Scan for the cell matching the given text and deliver its (X, Y) coordinate at center. 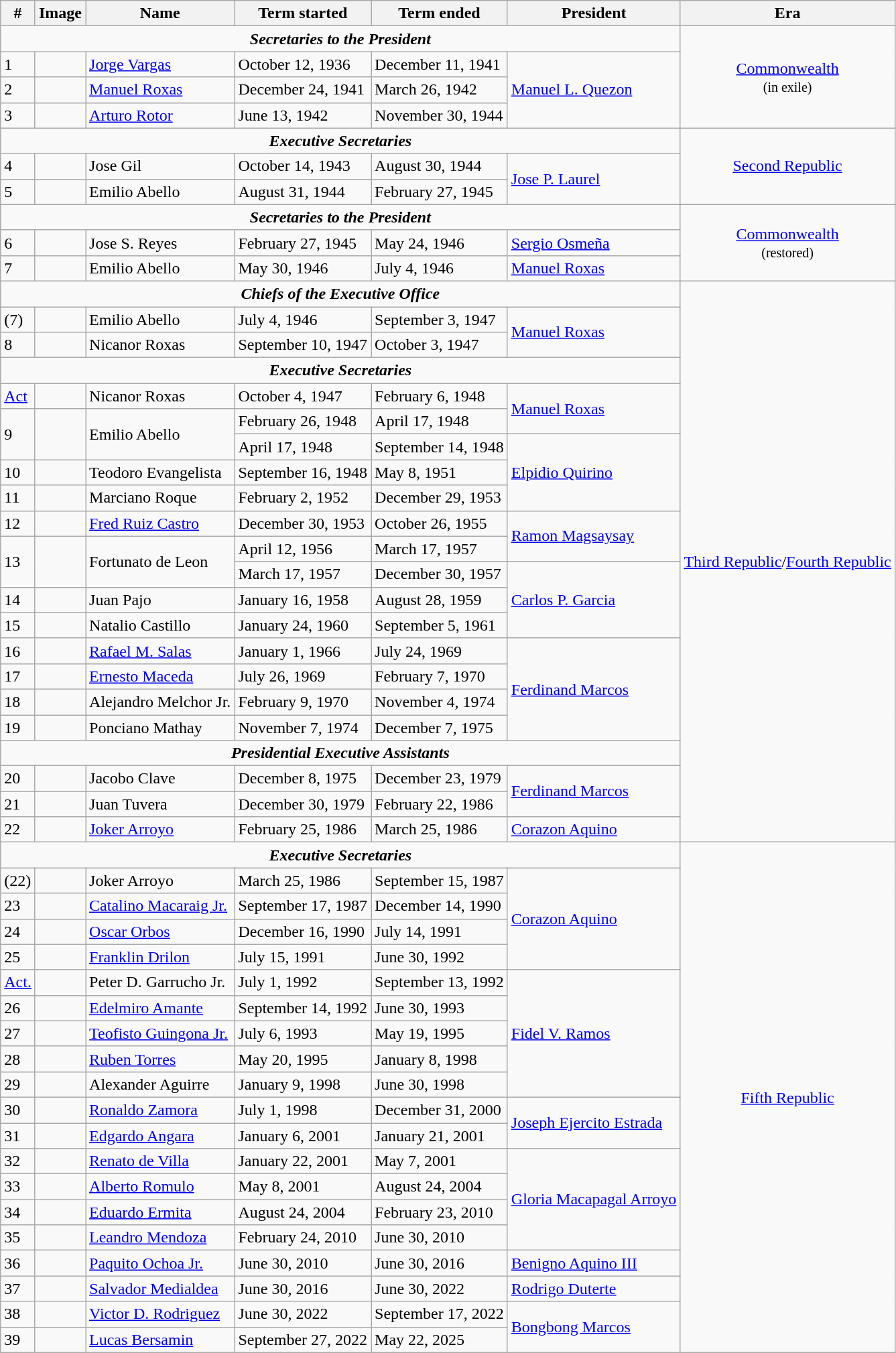
37 (18, 1289)
Elpidio Quirino (594, 472)
2 (18, 90)
39 (18, 1340)
August 30, 1944 (440, 166)
Alexander Aguirre (160, 1084)
20 (18, 779)
25 (18, 957)
Ronaldo Zamora (160, 1110)
February 22, 1986 (440, 804)
April 12, 1956 (303, 549)
19 (18, 727)
January 22, 2001 (303, 1161)
October 26, 1955 (440, 523)
January 21, 2001 (440, 1136)
July 26, 1969 (303, 676)
Presidential Executive Assistants (340, 753)
Term started (303, 13)
September 14, 1992 (303, 1008)
33 (18, 1187)
Paquito Ochoa Jr. (160, 1263)
Third Republic/Fourth Republic (787, 562)
President (594, 13)
October 3, 1947 (440, 345)
Fortunato de Leon (160, 562)
18 (18, 702)
11 (18, 498)
December 30, 1957 (440, 574)
# (18, 13)
Ruben Torres (160, 1059)
Teofisto Guingona Jr. (160, 1033)
Peter D. Garrucho Jr. (160, 982)
Alejandro Melchor Jr. (160, 702)
May 30, 1946 (303, 268)
Fifth Republic (787, 1098)
December 16, 1990 (303, 931)
November 30, 1944 (440, 115)
Carlos P. Garcia (594, 600)
January 9, 1998 (303, 1084)
14 (18, 600)
3 (18, 115)
Fidel V. Ramos (594, 1033)
Commonwealth(restored) (787, 243)
(22) (18, 881)
May 7, 2001 (440, 1161)
Bongbong Marcos (594, 1327)
February 24, 2010 (303, 1238)
January 8, 1998 (440, 1059)
July 15, 1991 (303, 957)
Image (60, 13)
32 (18, 1161)
Leandro Mendoza (160, 1238)
Salvador Medialdea (160, 1289)
February 9, 1970 (303, 702)
May 19, 1995 (440, 1033)
July 6, 1993 (303, 1033)
Juan Pajo (160, 600)
August 31, 1944 (303, 192)
27 (18, 1033)
22 (18, 830)
38 (18, 1314)
Benigno Aquino III (594, 1263)
December 7, 1975 (440, 727)
Term ended (440, 13)
Ramon Magsaysay (594, 536)
May 8, 1951 (440, 472)
28 (18, 1059)
24 (18, 931)
March 26, 1942 (440, 90)
Edgardo Angara (160, 1136)
Gloria Macapagal Arroyo (594, 1200)
February 7, 1970 (440, 676)
Fred Ruiz Castro (160, 523)
September 27, 2022 (303, 1340)
16 (18, 651)
Lucas Bersamin (160, 1340)
June 13, 1942 (303, 115)
Commonwealth(in exile) (787, 77)
July 1, 1998 (303, 1110)
Franklin Drilon (160, 957)
June 30, 1992 (440, 957)
November 4, 1974 (440, 702)
Jacobo Clave (160, 779)
Sergio Osmeña (594, 243)
Jorge Vargas (160, 64)
Victor D. Rodriguez (160, 1314)
Rafael M. Salas (160, 651)
8 (18, 345)
Second Republic (787, 166)
December 30, 1979 (303, 804)
Era (787, 13)
Arturo Rotor (160, 115)
Rodrigo Duterte (594, 1289)
July 1, 1992 (303, 982)
September 17, 1987 (303, 906)
29 (18, 1084)
Alberto Romulo (160, 1187)
February 25, 1986 (303, 830)
Act (18, 396)
Chiefs of the Executive Office (340, 294)
15 (18, 625)
October 12, 1936 (303, 64)
26 (18, 1008)
December 11, 1941 (440, 64)
17 (18, 676)
May 22, 2025 (440, 1340)
December 29, 1953 (440, 498)
May 8, 2001 (303, 1187)
6 (18, 243)
31 (18, 1136)
Eduardo Ermita (160, 1212)
December 8, 1975 (303, 779)
7 (18, 268)
21 (18, 804)
September 16, 1948 (303, 472)
36 (18, 1263)
Ponciano Mathay (160, 727)
December 14, 1990 (440, 906)
January 6, 2001 (303, 1136)
9 (18, 434)
October 4, 1947 (303, 396)
September 17, 2022 (440, 1314)
January 1, 1966 (303, 651)
Marciano Roque (160, 498)
30 (18, 1110)
Jose S. Reyes (160, 243)
12 (18, 523)
Natalio Castillo (160, 625)
Juan Tuvera (160, 804)
September 14, 1948 (440, 447)
1 (18, 64)
5 (18, 192)
December 30, 1953 (303, 523)
February 6, 1948 (440, 396)
September 3, 1947 (440, 320)
4 (18, 166)
February 23, 2010 (440, 1212)
Catalino Macaraig Jr. (160, 906)
December 31, 2000 (440, 1110)
(7) (18, 320)
Jose P. Laurel (594, 179)
Manuel L. Quezon (594, 90)
December 23, 1979 (440, 779)
February 2, 1952 (303, 498)
23 (18, 906)
Edelmiro Amante (160, 1008)
Ernesto Maceda (160, 676)
June 30, 1998 (440, 1084)
September 5, 1961 (440, 625)
January 24, 1960 (303, 625)
November 7, 1974 (303, 727)
September 13, 1992 (440, 982)
June 30, 1993 (440, 1008)
Jose Gil (160, 166)
September 15, 1987 (440, 881)
December 24, 1941 (303, 90)
Teodoro Evangelista (160, 472)
May 24, 1946 (440, 243)
September 10, 1947 (303, 345)
Oscar Orbos (160, 931)
34 (18, 1212)
Renato de Villa (160, 1161)
Name (160, 13)
May 20, 1995 (303, 1059)
Joseph Ejercito Estrada (594, 1122)
July 14, 1991 (440, 931)
Act. (18, 982)
February 26, 1948 (303, 422)
35 (18, 1238)
13 (18, 562)
July 24, 1969 (440, 651)
January 16, 1958 (303, 600)
10 (18, 472)
October 14, 1943 (303, 166)
August 28, 1959 (440, 600)
